For the text-containing cell, return its midpoint in [X, Y] coordinate format. 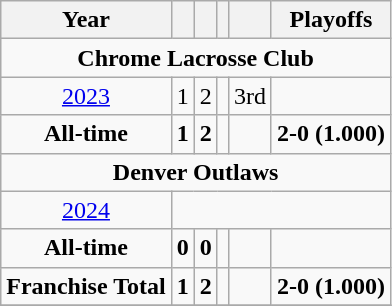
Year [86, 20]
3rd [250, 96]
2023 [86, 96]
Franchise Total [86, 286]
Denver Outlaws [196, 172]
Chrome Lacrosse Club [196, 58]
2024 [86, 210]
Playoffs [330, 20]
